Extract the (x, y) coordinate from the center of the cell holding the provided text.  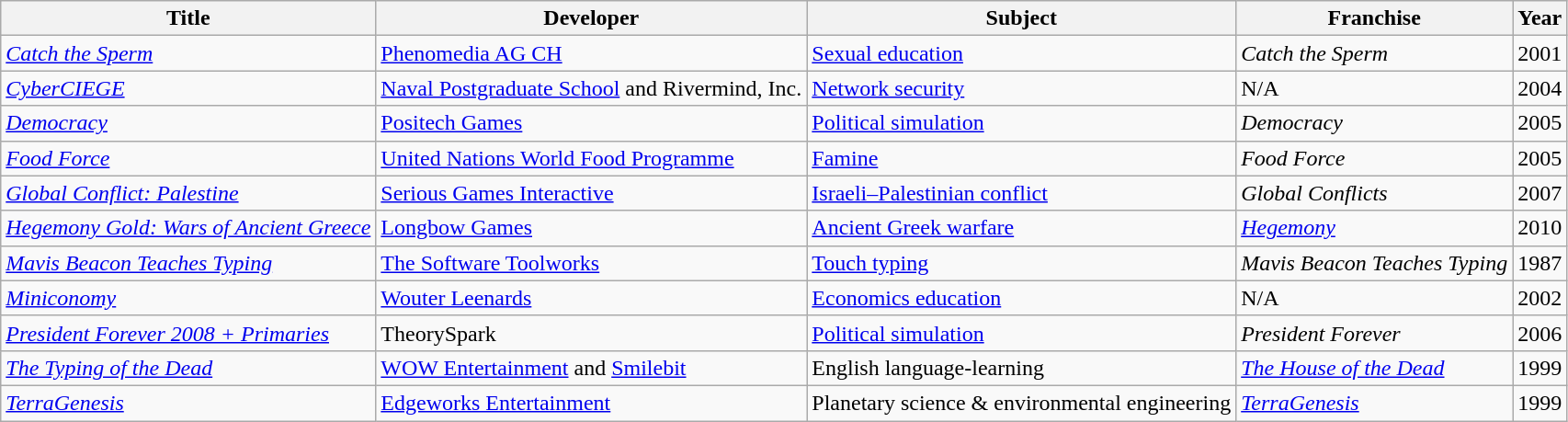
Hegemony Gold: Wars of Ancient Greece (188, 228)
1987 (1540, 263)
English language-learning (1022, 368)
2004 (1540, 88)
Miniconomy (188, 298)
Planetary science & environmental engineering (1022, 403)
Global Conflict: Palestine (188, 193)
Touch typing (1022, 263)
Title (188, 18)
Ancient Greek warfare (1022, 228)
Wouter Leenards (592, 298)
2001 (1540, 53)
Subject (1022, 18)
2010 (1540, 228)
WOW Entertainment and Smilebit (592, 368)
United Nations World Food Programme (592, 158)
Year (1540, 18)
Phenomedia AG CH (592, 53)
Naval Postgraduate School and Rivermind, Inc. (592, 88)
Famine (1022, 158)
2007 (1540, 193)
President Forever (1375, 333)
Positech Games (592, 123)
Global Conflicts (1375, 193)
TheorySpark (592, 333)
Economics education (1022, 298)
Longbow Games (592, 228)
Sexual education (1022, 53)
Israeli–Palestinian conflict (1022, 193)
Developer (592, 18)
The Software Toolworks (592, 263)
2006 (1540, 333)
2002 (1540, 298)
The Typing of the Dead (188, 368)
Edgeworks Entertainment (592, 403)
Franchise (1375, 18)
Serious Games Interactive (592, 193)
The House of the Dead (1375, 368)
Network security (1022, 88)
CyberCIEGE (188, 88)
President Forever 2008 + Primaries (188, 333)
Hegemony (1375, 228)
